Return the [x, y] coordinate for the center point of the cell that contains the specified text.  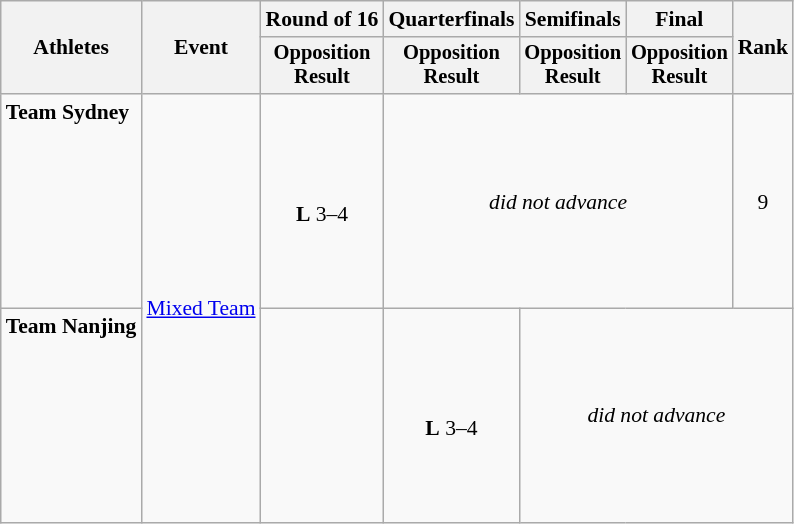
Event [200, 48]
Mixed Team [200, 308]
Final [680, 19]
Athletes [72, 48]
Round of 16 [322, 19]
Semifinals [572, 19]
Rank [764, 48]
9 [764, 201]
Quarterfinals [451, 19]
Team Nanjing [72, 416]
Team Sydney [72, 201]
